Return (X, Y) of the center of cell containing provided text 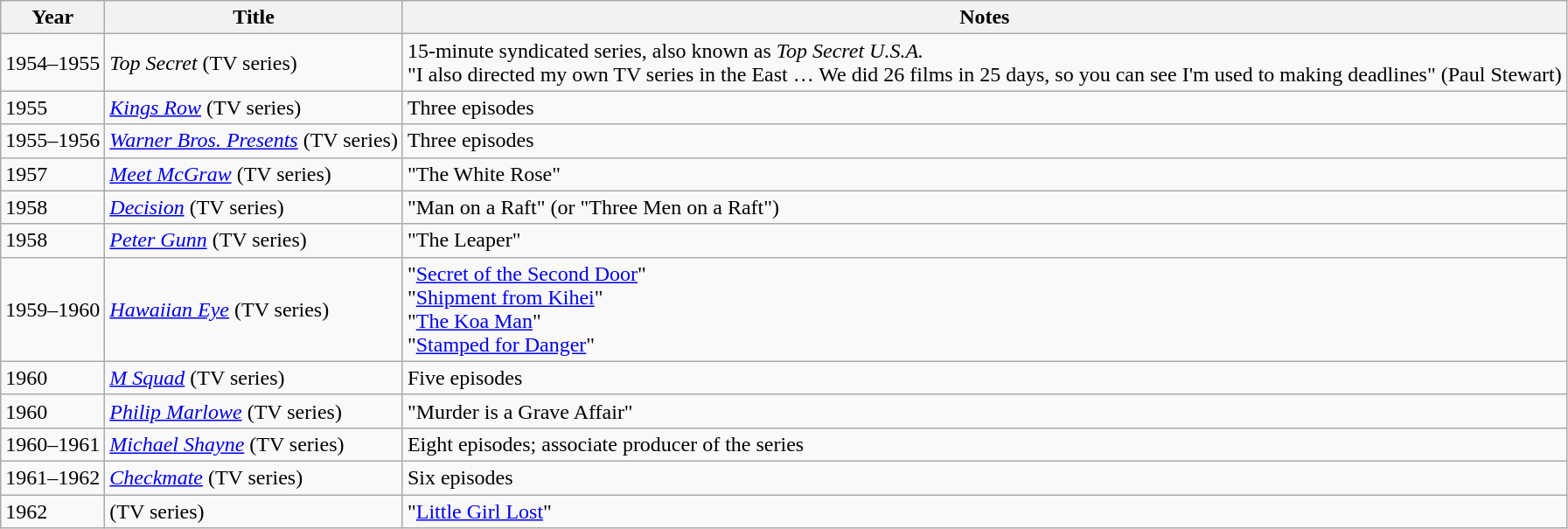
Decision (TV series) (254, 207)
1961–1962 (52, 477)
Five episodes (985, 378)
"Murder is a Grave Affair" (985, 411)
1960–1961 (52, 444)
Year (52, 17)
"Little Girl Lost" (985, 512)
1959–1960 (52, 310)
1954–1955 (52, 63)
Philip Marlowe (TV series) (254, 411)
1955–1956 (52, 141)
Hawaiian Eye (TV series) (254, 310)
Six episodes (985, 477)
Title (254, 17)
"The Leaper" (985, 240)
"Man on a Raft" (or "Three Men on a Raft") (985, 207)
Notes (985, 17)
Warner Bros. Presents (TV series) (254, 141)
M Squad (TV series) (254, 378)
1955 (52, 108)
"Secret of the Second Door""Shipment from Kihei""The Koa Man""Stamped for Danger" (985, 310)
Top Secret (TV series) (254, 63)
(TV series) (254, 512)
Meet McGraw (TV series) (254, 174)
"The White Rose" (985, 174)
Michael Shayne (TV series) (254, 444)
Peter Gunn (TV series) (254, 240)
Kings Row (TV series) (254, 108)
Checkmate (TV series) (254, 477)
1957 (52, 174)
Eight episodes; associate producer of the series (985, 444)
1962 (52, 512)
